Output the [x, y] coordinate of the center of the cell containing the given text.  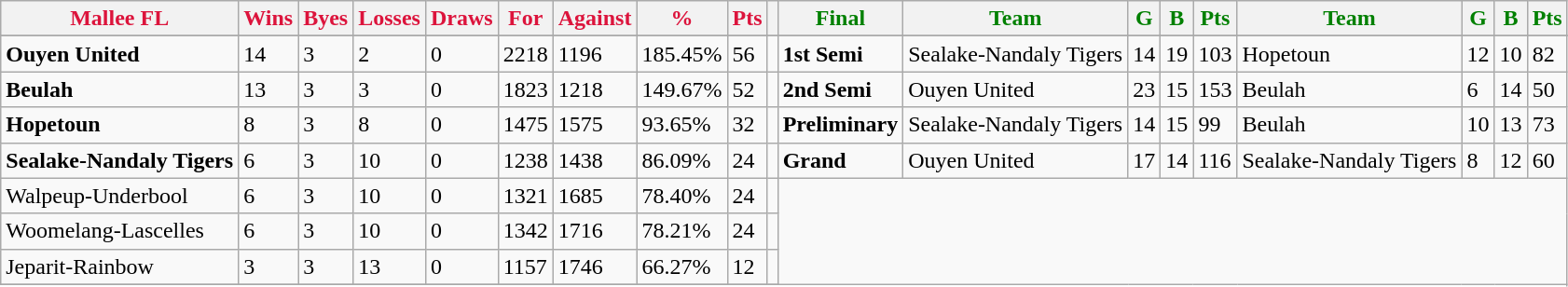
2nd Semi [841, 89]
Wins [268, 19]
23 [1145, 89]
Losses [390, 19]
Against [595, 19]
103 [1216, 54]
Mallee FL [119, 19]
19 [1176, 54]
1746 [595, 266]
Draws [461, 19]
52 [748, 89]
116 [1216, 160]
17 [1145, 160]
93.65% [682, 125]
60 [1547, 160]
1823 [526, 89]
1342 [526, 231]
99 [1216, 125]
Jeparit-Rainbow [119, 266]
1st Semi [841, 54]
Walpeup-Underbool [119, 196]
Final [841, 19]
1157 [526, 266]
For [526, 19]
78.40% [682, 196]
1685 [595, 196]
1716 [595, 231]
Grand [841, 160]
82 [1547, 54]
2 [390, 54]
1475 [526, 125]
Byes [326, 19]
1438 [595, 160]
66.27% [682, 266]
1218 [595, 89]
149.67% [682, 89]
32 [748, 125]
1196 [595, 54]
Preliminary [841, 125]
78.21% [682, 231]
73 [1547, 125]
1321 [526, 196]
185.45% [682, 54]
50 [1547, 89]
153 [1216, 89]
2218 [526, 54]
% [682, 19]
56 [748, 54]
1575 [595, 125]
Woomelang-Lascelles [119, 231]
1238 [526, 160]
86.09% [682, 160]
